Return the (x, y) coordinate for the center point of the cell that contains the specified text.  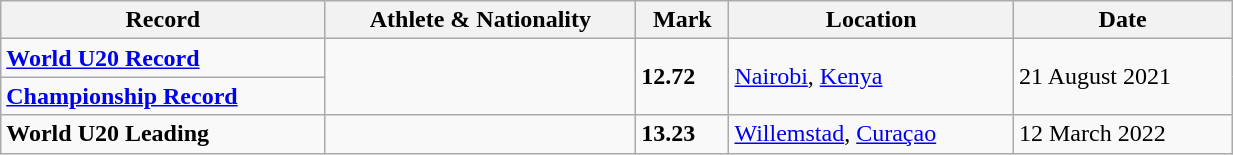
World U20 Record (163, 58)
Athlete & Nationality (480, 20)
Mark (682, 20)
Nairobi, Kenya (871, 77)
World U20 Leading (163, 134)
Championship Record (163, 96)
12.72 (682, 77)
Willemstad, Curaçao (871, 134)
13.23 (682, 134)
12 March 2022 (1122, 134)
Record (163, 20)
21 August 2021 (1122, 77)
Location (871, 20)
Date (1122, 20)
